From the cell containing the given text, extract its center point as (X, Y) coordinate. 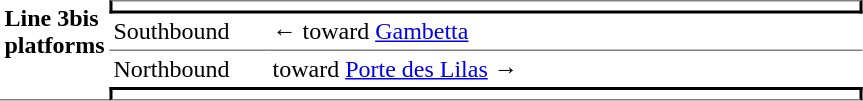
← toward Gambetta (565, 33)
Southbound (188, 33)
toward Porte des Lilas → (565, 69)
Line 3bis platforms (54, 50)
Northbound (188, 69)
